Determine the [x, y] coordinate at the center of the cell enclosing the given text.  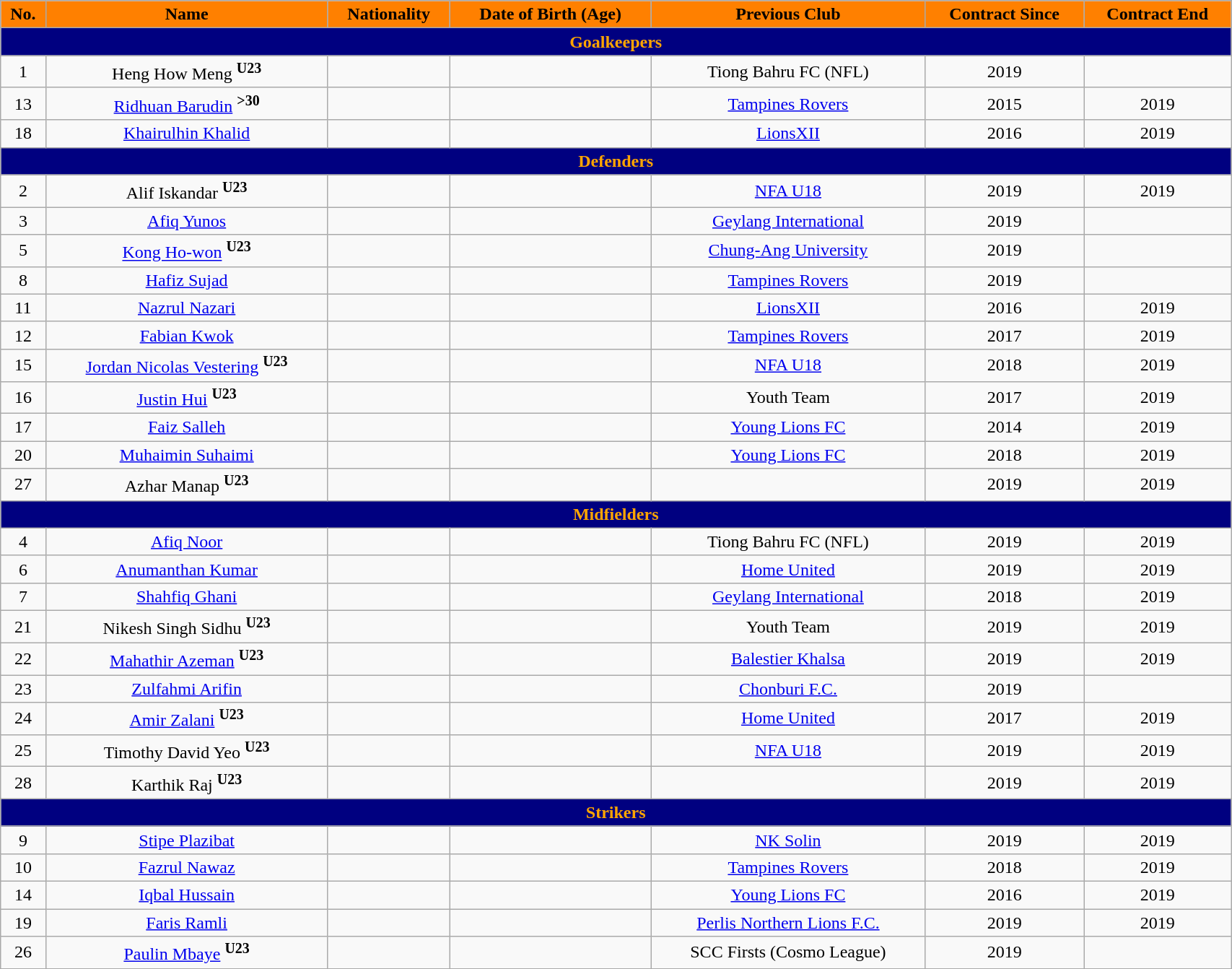
No. [23, 14]
9 [23, 840]
6 [23, 569]
5 [23, 251]
23 [23, 689]
Khairulhin Khalid [186, 134]
Heng How Meng U23 [186, 72]
25 [23, 751]
Mahathir Azeman U23 [186, 659]
14 [23, 895]
11 [23, 308]
Jordan Nicolas Vestering U23 [186, 365]
16 [23, 397]
26 [23, 953]
Balestier Khalsa [788, 659]
Faiz Salleh [186, 427]
13 [23, 104]
Faris Ramli [186, 923]
Azhar Manap U23 [186, 485]
Kong Ho-won U23 [186, 251]
8 [23, 280]
3 [23, 221]
Chung-Ang University [788, 251]
Nikesh Singh Sidhu U23 [186, 627]
Muhaimin Suhaimi [186, 455]
Midfielders [616, 514]
1 [23, 72]
Stipe Plazibat [186, 840]
Justin Hui U23 [186, 397]
Karthik Raj U23 [186, 783]
Fazrul Nawaz [186, 867]
Date of Birth (Age) [550, 14]
Contract Since [1005, 14]
Chonburi F.C. [788, 689]
2014 [1005, 427]
22 [23, 659]
Paulin Mbaye U23 [186, 953]
2 [23, 191]
27 [23, 485]
Iqbal Hussain [186, 895]
Strikers [616, 812]
Zulfahmi Arifin [186, 689]
Timothy David Yeo U23 [186, 751]
Alif Iskandar U23 [186, 191]
Contract End [1158, 14]
24 [23, 719]
Previous Club [788, 14]
12 [23, 335]
Nationality [388, 14]
SCC Firsts (Cosmo League) [788, 953]
NK Solin [788, 840]
Name [186, 14]
18 [23, 134]
Shahfiq Ghani [186, 596]
Amir Zalani U23 [186, 719]
7 [23, 596]
Hafiz Sujad [186, 280]
Perlis Northern Lions F.C. [788, 923]
Defenders [616, 161]
19 [23, 923]
Ridhuan Barudin >30 [186, 104]
Goalkeepers [616, 42]
4 [23, 542]
28 [23, 783]
20 [23, 455]
Afiq Noor [186, 542]
15 [23, 365]
Afiq Yunos [186, 221]
Anumanthan Kumar [186, 569]
21 [23, 627]
Nazrul Nazari [186, 308]
2015 [1005, 104]
10 [23, 867]
17 [23, 427]
Fabian Kwok [186, 335]
